Detect which cell encompasses the target text, then output its [X, Y] center coordinate. 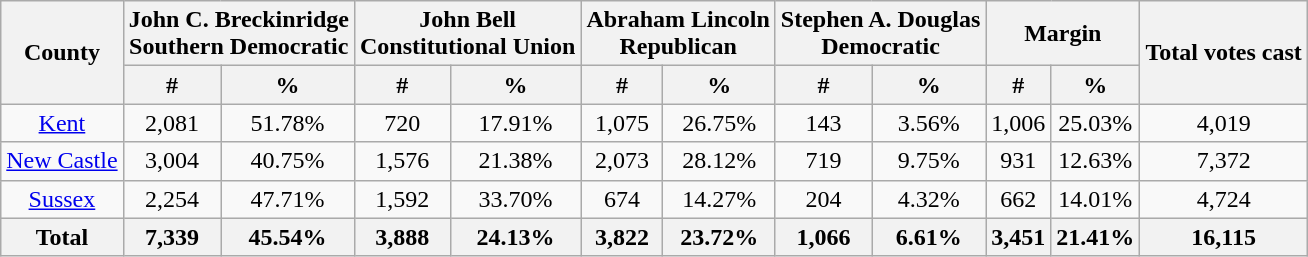
3,822 [622, 237]
204 [823, 199]
2,081 [172, 123]
47.71% [288, 199]
23.72% [719, 237]
John C. BreckinridgeSouthern Democratic [238, 34]
4.32% [929, 199]
Total votes cast [1224, 52]
16,115 [1224, 237]
Margin [1063, 34]
John BellConstitutional Union [467, 34]
24.13% [516, 237]
6.61% [929, 237]
720 [402, 123]
3.56% [929, 123]
33.70% [516, 199]
4,724 [1224, 199]
143 [823, 123]
14.01% [1096, 199]
45.54% [288, 237]
7,339 [172, 237]
14.27% [719, 199]
25.03% [1096, 123]
4,019 [1224, 123]
21.38% [516, 161]
3,888 [402, 237]
Sussex [62, 199]
2,254 [172, 199]
Abraham LincolnRepublican [678, 34]
New Castle [62, 161]
1,006 [1018, 123]
County [62, 52]
3,004 [172, 161]
Kent [62, 123]
674 [622, 199]
Stephen A. DouglasDemocratic [880, 34]
662 [1018, 199]
40.75% [288, 161]
51.78% [288, 123]
2,073 [622, 161]
7,372 [1224, 161]
21.41% [1096, 237]
1,592 [402, 199]
28.12% [719, 161]
26.75% [719, 123]
3,451 [1018, 237]
719 [823, 161]
9.75% [929, 161]
1,066 [823, 237]
1,576 [402, 161]
17.91% [516, 123]
Total [62, 237]
931 [1018, 161]
1,075 [622, 123]
12.63% [1096, 161]
